Capture the cell that displays the provided text and extract its (x, y) central coordinate. 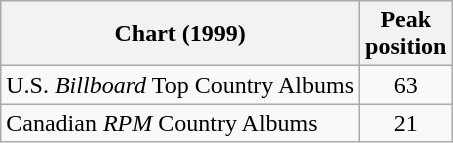
63 (406, 85)
Peakposition (406, 34)
Canadian RPM Country Albums (180, 123)
U.S. Billboard Top Country Albums (180, 85)
21 (406, 123)
Chart (1999) (180, 34)
